Capture the cell that displays the provided text and extract its (X, Y) central coordinate. 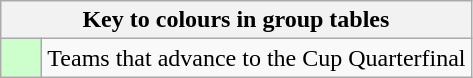
Key to colours in group tables (236, 20)
Teams that advance to the Cup Quarterfinal (256, 58)
